Capture the cell that displays the provided text and extract its (x, y) central coordinate. 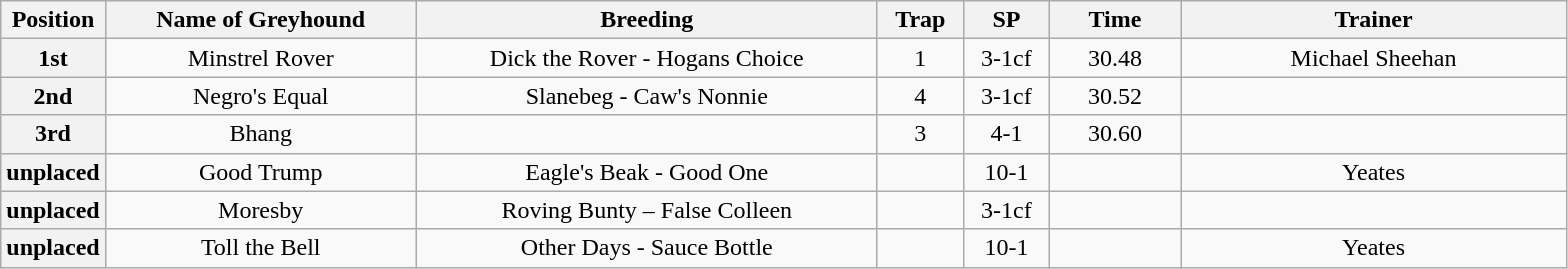
2nd (53, 96)
Negro's Equal (260, 96)
Time (1114, 20)
Bhang (260, 134)
3 (920, 134)
4 (920, 96)
Trap (920, 20)
Trainer (1373, 20)
SP (1006, 20)
Dick the Rover - Hogans Choice (646, 58)
Michael Sheehan (1373, 58)
Good Trump (260, 172)
30.60 (1114, 134)
Eagle's Beak - Good One (646, 172)
30.48 (1114, 58)
30.52 (1114, 96)
Minstrel Rover (260, 58)
Toll the Bell (260, 248)
Position (53, 20)
Slanebeg - Caw's Nonnie (646, 96)
3rd (53, 134)
Moresby (260, 210)
1 (920, 58)
Other Days - Sauce Bottle (646, 248)
Roving Bunty – False Colleen (646, 210)
Name of Greyhound (260, 20)
1st (53, 58)
Breeding (646, 20)
4-1 (1006, 134)
